Determine the (X, Y) coordinate at the center of the cell enclosing the given text.  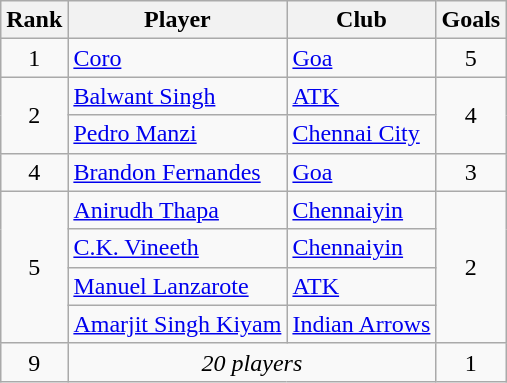
9 (34, 362)
C.K. Vineeth (178, 248)
Pedro Manzi (178, 134)
Brandon Fernandes (178, 172)
Player (178, 20)
Rank (34, 20)
Balwant Singh (178, 96)
Chennai City (362, 134)
Club (362, 20)
Manuel Lanzarote (178, 286)
Anirudh Thapa (178, 210)
Amarjit Singh Kiyam (178, 324)
3 (471, 172)
Indian Arrows (362, 324)
Goals (471, 20)
20 players (252, 362)
Coro (178, 58)
